Output the (X, Y) coordinate of the center of the cell containing the given text.  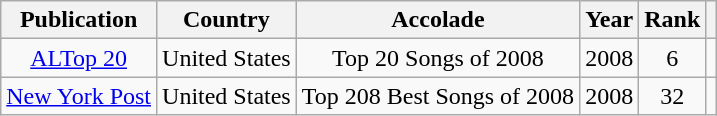
Accolade (438, 20)
Year (610, 20)
32 (672, 96)
Top 20 Songs of 2008 (438, 58)
ALTop 20 (79, 58)
6 (672, 58)
Rank (672, 20)
Top 208 Best Songs of 2008 (438, 96)
New York Post (79, 96)
Publication (79, 20)
Country (227, 20)
